Determine the (x, y) coordinate at the center of the cell enclosing the given text.  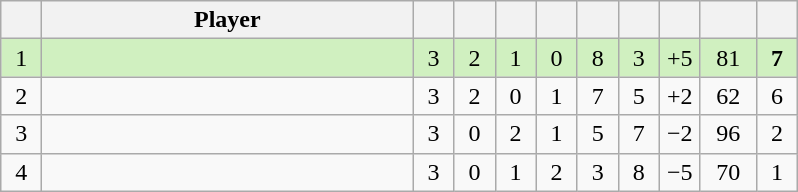
−2 (680, 134)
+2 (680, 96)
6 (776, 96)
4 (22, 172)
62 (728, 96)
+5 (680, 58)
96 (728, 134)
81 (728, 58)
−5 (680, 172)
70 (728, 172)
Player (228, 20)
